Find where the given text appears and provide that cell's center as [X, Y] coordinate. 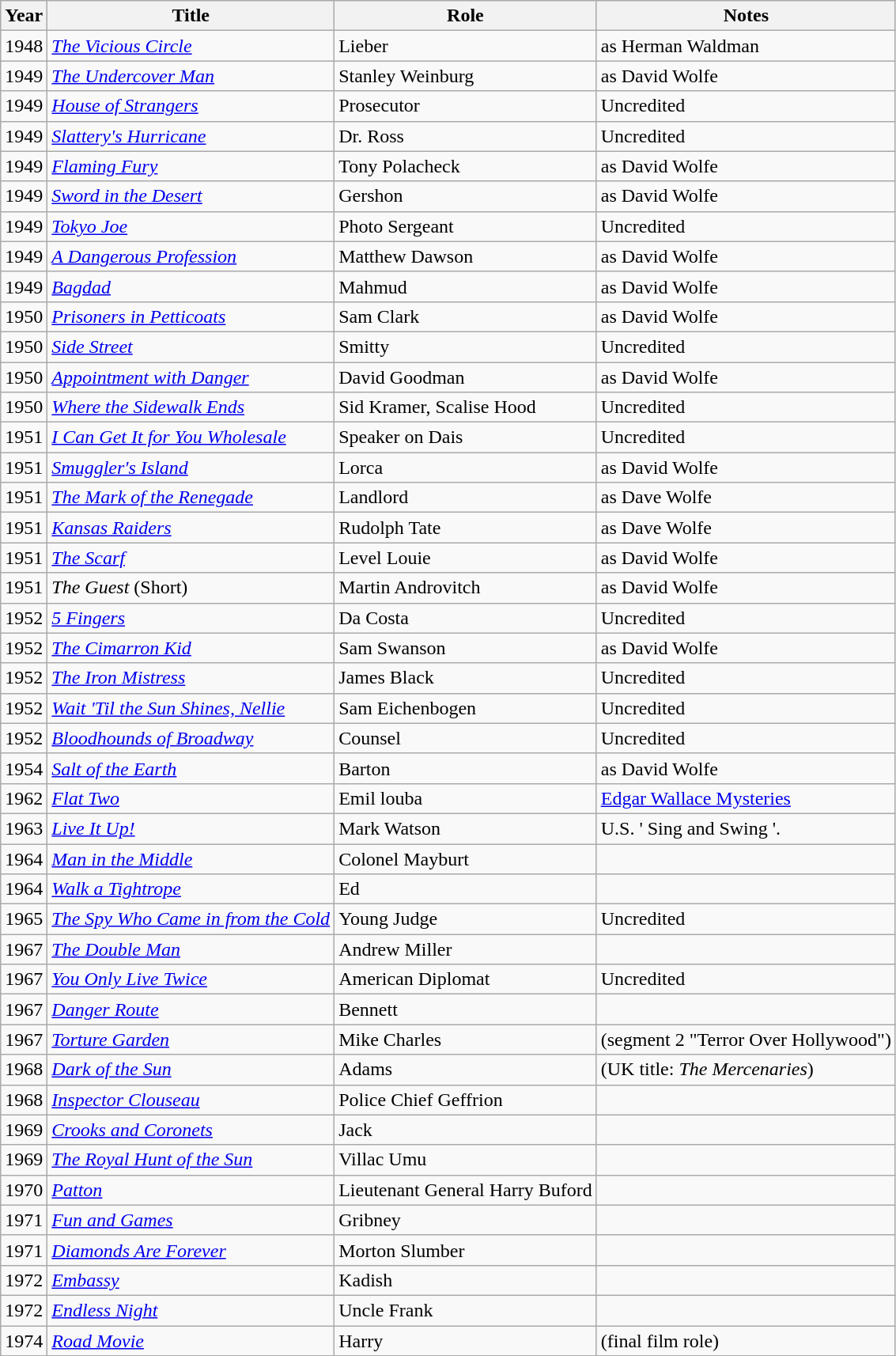
Sam Eichenbogen [466, 708]
1954 [24, 768]
Landlord [466, 498]
Diamonds Are Forever [191, 1250]
Sid Kramer, Scalise Hood [466, 407]
Side Street [191, 347]
Edgar Wallace Mysteries [746, 798]
Role [466, 16]
The Royal Hunt of the Sun [191, 1160]
Man in the Middle [191, 858]
Smitty [466, 347]
Mahmud [466, 286]
American Diplomat [466, 979]
Photo Sergeant [466, 226]
Emil louba [466, 798]
Appointment with Danger [191, 377]
Sam Clark [466, 316]
Sword in the Desert [191, 196]
Where the Sidewalk Ends [191, 407]
Kadish [466, 1280]
Title [191, 16]
Kansas Raiders [191, 528]
House of Strangers [191, 106]
Road Movie [191, 1341]
(segment 2 "Terror Over Hollywood") [746, 1040]
Da Costa [466, 618]
Fun and Games [191, 1220]
Gershon [466, 196]
Endless Night [191, 1310]
Bloodhounds of Broadway [191, 738]
The Cimarron Kid [191, 648]
Lorca [466, 468]
Year [24, 16]
Tokyo Joe [191, 226]
Police Chief Geffrion [466, 1100]
Ed [466, 889]
Counsel [466, 738]
Barton [466, 768]
A Dangerous Profession [191, 256]
Dr. Ross [466, 136]
1962 [24, 798]
Stanley Weinburg [466, 76]
1974 [24, 1341]
1970 [24, 1190]
1963 [24, 828]
Tony Polacheck [466, 166]
Notes [746, 16]
The Iron Mistress [191, 678]
You Only Live Twice [191, 979]
Lieutenant General Harry Buford [466, 1190]
The Spy Who Came in from the Cold [191, 919]
Lieber [466, 46]
Colonel Mayburt [466, 858]
Danger Route [191, 1009]
The Mark of the Renegade [191, 498]
The Undercover Man [191, 76]
Bagdad [191, 286]
The Double Man [191, 949]
1965 [24, 919]
Gribney [466, 1220]
Mark Watson [466, 828]
I Can Get It for You Wholesale [191, 437]
Walk a Tightrope [191, 889]
The Scarf [191, 558]
Flaming Fury [191, 166]
Andrew Miller [466, 949]
Smuggler's Island [191, 468]
Salt of the Earth [191, 768]
Morton Slumber [466, 1250]
The Vicious Circle [191, 46]
U.S. ' Sing and Swing '. [746, 828]
Sam Swanson [466, 648]
5 Fingers [191, 618]
Matthew Dawson [466, 256]
as Herman Waldman [746, 46]
(final film role) [746, 1341]
Slattery's Hurricane [191, 136]
Crooks and Coronets [191, 1130]
Embassy [191, 1280]
Prosecutor [466, 106]
Jack [466, 1130]
James Black [466, 678]
Level Louie [466, 558]
Wait 'Til the Sun Shines, Nellie [191, 708]
The Guest (Short) [191, 588]
Bennett [466, 1009]
Rudolph Tate [466, 528]
Live It Up! [191, 828]
Adams [466, 1070]
Young Judge [466, 919]
Prisoners in Petticoats [191, 316]
Torture Garden [191, 1040]
Patton [191, 1190]
Mike Charles [466, 1040]
Speaker on Dais [466, 437]
Uncle Frank [466, 1310]
Inspector Clouseau [191, 1100]
Flat Two [191, 798]
1948 [24, 46]
Villac Umu [466, 1160]
Martin Androvitch [466, 588]
David Goodman [466, 377]
Dark of the Sun [191, 1070]
(UK title: The Mercenaries) [746, 1070]
Harry [466, 1341]
